Identify which cell holds the provided text, then report its (x, y) central coordinate. 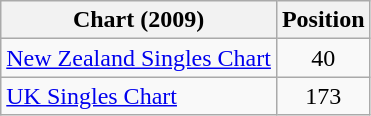
UK Singles Chart (139, 96)
40 (323, 58)
Chart (2009) (139, 20)
New Zealand Singles Chart (139, 58)
Position (323, 20)
173 (323, 96)
